Locate the cell with the specified text and output its [x, y] center coordinate. 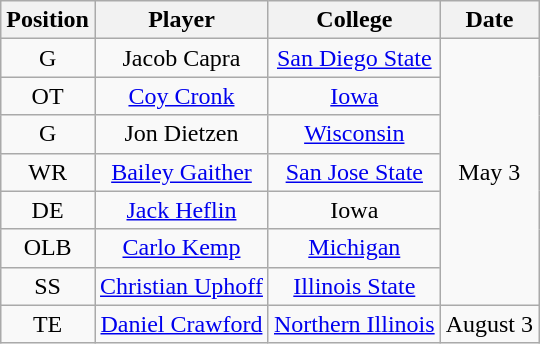
Jack Heflin [181, 210]
Daniel Crawford [181, 324]
San Diego State [354, 58]
August 3 [489, 324]
Illinois State [354, 286]
Carlo Kemp [181, 248]
College [354, 20]
Michigan [354, 248]
May 3 [489, 172]
Player [181, 20]
Coy Cronk [181, 96]
DE [48, 210]
SS [48, 286]
Christian Uphoff [181, 286]
Northern Illinois [354, 324]
San Jose State [354, 172]
Jacob Capra [181, 58]
Wisconsin [354, 134]
Date [489, 20]
TE [48, 324]
Position [48, 20]
Bailey Gaither [181, 172]
OT [48, 96]
OLB [48, 248]
Jon Dietzen [181, 134]
WR [48, 172]
